Identify which cell holds the provided text, then report its (x, y) central coordinate. 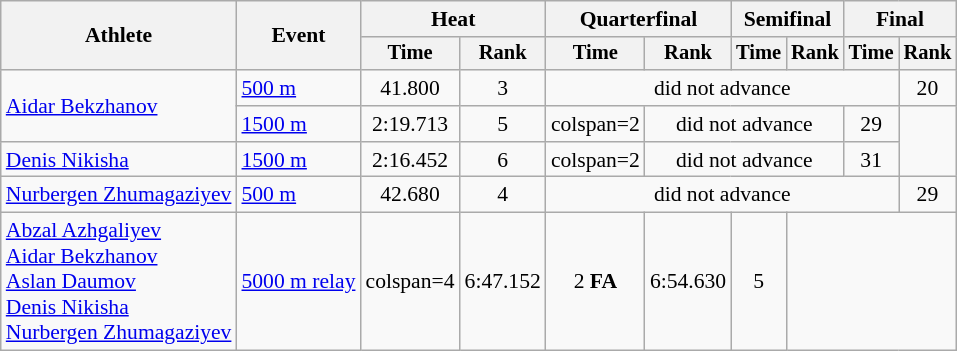
42.680 (410, 195)
Quarterfinal (638, 19)
2 FA (596, 282)
Event (298, 36)
41.800 (410, 88)
4 (503, 195)
colspan=4 (410, 282)
3 (503, 88)
31 (872, 160)
Aidar Bekzhanov (119, 106)
6 (503, 160)
20 (928, 88)
6:47.152 (503, 282)
Final (900, 19)
Abzal AzhgaliyevAidar BekzhanovAslan DaumovDenis NikishaNurbergen Zhumagaziyev (119, 282)
Athlete (119, 36)
2:16.452 (410, 160)
Heat (452, 19)
2:19.713 (410, 124)
5000 m relay (298, 282)
Nurbergen Zhumagaziyev (119, 195)
6:54.630 (688, 282)
Denis Nikisha (119, 160)
Semifinal (787, 19)
